From the cell containing the given text, extract its center point as (x, y) coordinate. 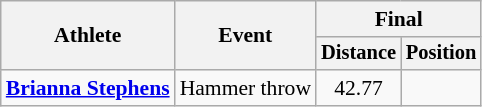
Event (246, 36)
Brianna Stephens (88, 88)
Distance (358, 54)
Hammer throw (246, 88)
Position (441, 54)
Athlete (88, 36)
Final (398, 19)
42.77 (358, 88)
